Search for the cell housing the specified text and yield its (X, Y) center coordinate. 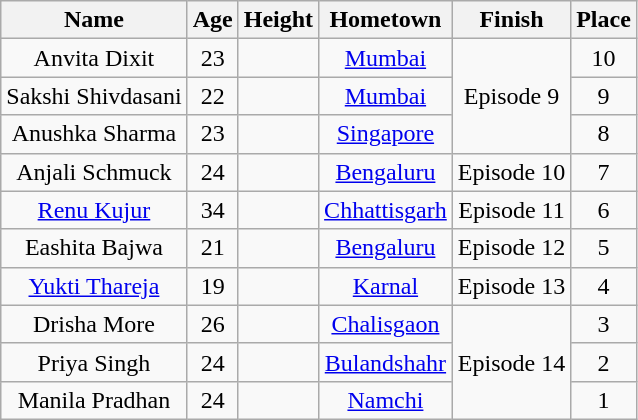
3 (604, 324)
10 (604, 58)
Height (278, 20)
5 (604, 248)
21 (212, 248)
Singapore (386, 134)
Renu Kujur (94, 210)
Anjali Schmuck (94, 172)
Chalisgaon (386, 324)
Drisha More (94, 324)
22 (212, 96)
8 (604, 134)
Manila Pradhan (94, 400)
1 (604, 400)
Anushka Sharma (94, 134)
2 (604, 362)
Sakshi Shivdasani (94, 96)
19 (212, 286)
Episode 13 (511, 286)
Karnal (386, 286)
4 (604, 286)
Place (604, 20)
Name (94, 20)
Priya Singh (94, 362)
Anvita Dixit (94, 58)
34 (212, 210)
Hometown (386, 20)
Episode 12 (511, 248)
Eashita Bajwa (94, 248)
Finish (511, 20)
Yukti Thareja (94, 286)
7 (604, 172)
Episode 14 (511, 362)
Bulandshahr (386, 362)
Chhattisgarh (386, 210)
Namchi (386, 400)
26 (212, 324)
Episode 10 (511, 172)
Age (212, 20)
Episode 9 (511, 96)
Episode 11 (511, 210)
6 (604, 210)
9 (604, 96)
